Detect which cell encompasses the target text, then output its (x, y) center coordinate. 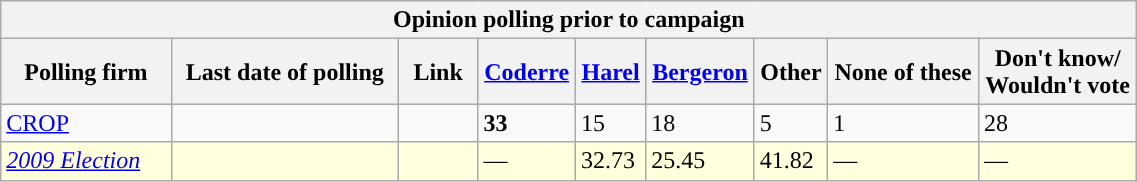
None of these (904, 72)
CROP (86, 123)
Harel (610, 72)
Other (791, 72)
Opinion polling prior to campaign (569, 20)
Last date of polling (284, 72)
2009 Election (86, 161)
Polling firm (86, 72)
33 (527, 123)
28 (1057, 123)
5 (791, 123)
Link (438, 72)
32.73 (610, 161)
Coderre (527, 72)
1 (904, 123)
41.82 (791, 161)
25.45 (700, 161)
Don't know/Wouldn't vote (1057, 72)
Bergeron (700, 72)
15 (610, 123)
18 (700, 123)
